Scan for the cell matching the given text and deliver its (x, y) coordinate at center. 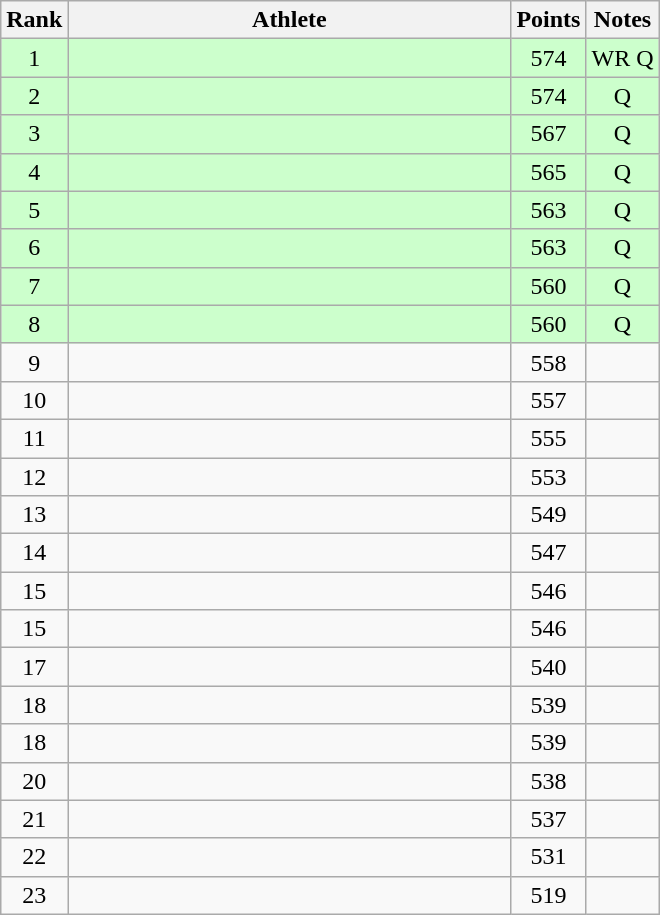
557 (548, 400)
2 (34, 96)
Athlete (290, 20)
21 (34, 819)
8 (34, 324)
11 (34, 438)
23 (34, 895)
13 (34, 515)
555 (548, 438)
14 (34, 553)
10 (34, 400)
519 (548, 895)
12 (34, 477)
547 (548, 553)
Notes (622, 20)
540 (548, 667)
5 (34, 210)
531 (548, 857)
9 (34, 362)
4 (34, 172)
Rank (34, 20)
567 (548, 134)
6 (34, 248)
WR Q (622, 58)
20 (34, 781)
1 (34, 58)
7 (34, 286)
558 (548, 362)
565 (548, 172)
537 (548, 819)
3 (34, 134)
553 (548, 477)
549 (548, 515)
Points (548, 20)
22 (34, 857)
17 (34, 667)
538 (548, 781)
